Return the (X, Y) coordinate for the center point of the cell that contains the specified text.  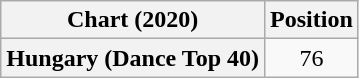
Hungary (Dance Top 40) (133, 58)
76 (312, 58)
Chart (2020) (133, 20)
Position (312, 20)
